Detect which cell encompasses the target text, then output its (X, Y) center coordinate. 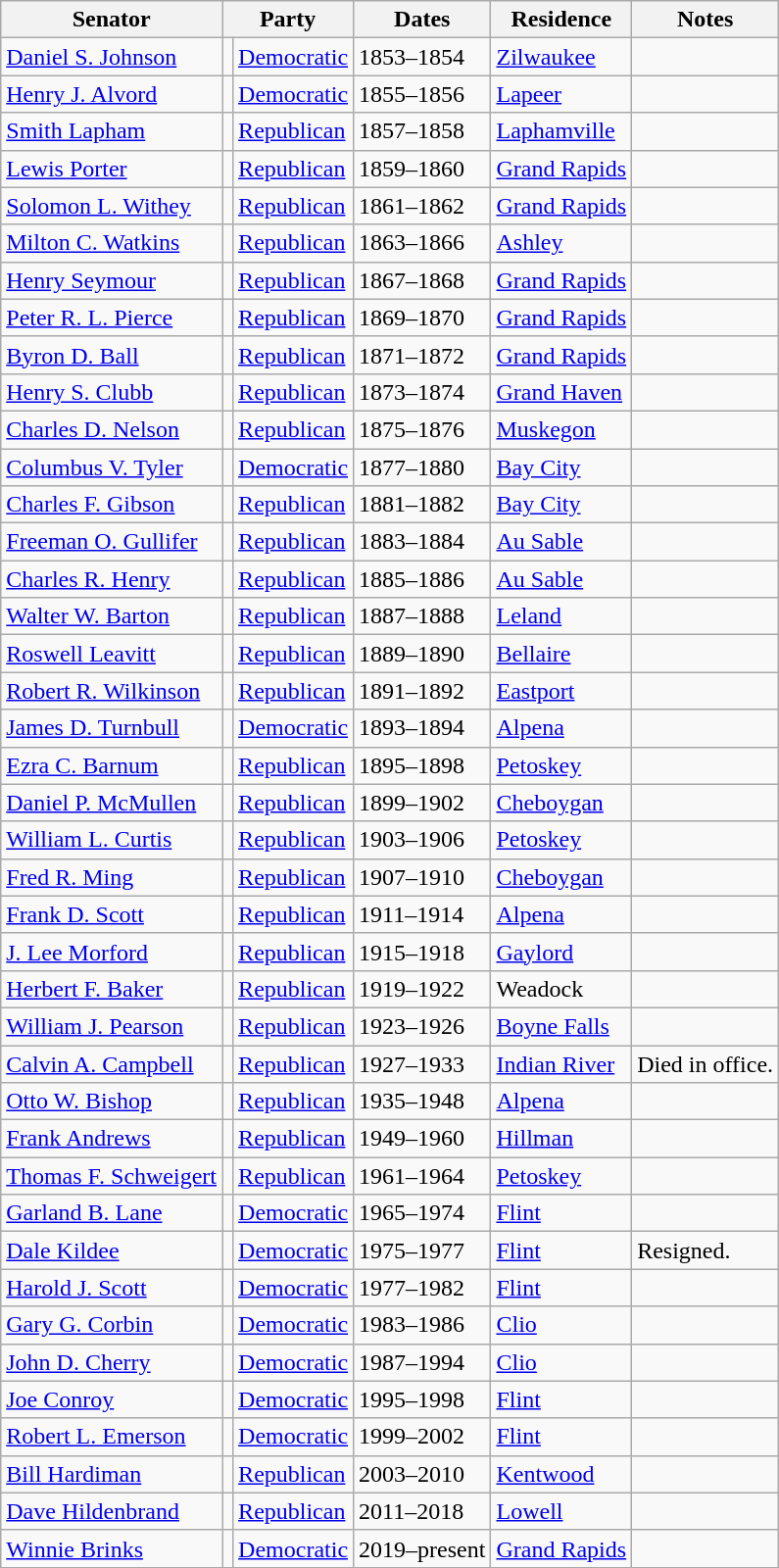
1857–1858 (422, 131)
2019–present (422, 1548)
Garland B. Lane (112, 1213)
Fred R. Ming (112, 877)
Daniel P. McMullen (112, 803)
Lewis Porter (112, 169)
1965–1974 (422, 1213)
1895–1898 (422, 765)
1987–1994 (422, 1362)
Weadock (561, 989)
Columbus V. Tyler (112, 467)
2011–2018 (422, 1511)
Walter W. Barton (112, 616)
Otto W. Bishop (112, 1102)
1935–1948 (422, 1102)
Leland (561, 616)
1927–1933 (422, 1063)
William J. Pearson (112, 1026)
1891–1892 (422, 691)
1853–1854 (422, 57)
Byron D. Ball (112, 355)
Lapeer (561, 94)
Robert R. Wilkinson (112, 691)
1949–1960 (422, 1139)
1855–1856 (422, 94)
Joe Conroy (112, 1399)
Indian River (561, 1063)
1877–1880 (422, 467)
1899–1902 (422, 803)
Ashley (561, 243)
Dave Hildenbrand (112, 1511)
1999–2002 (422, 1437)
1869–1870 (422, 318)
Harold J. Scott (112, 1288)
1885–1886 (422, 579)
Party (288, 20)
Muskegon (561, 429)
Herbert F. Baker (112, 989)
Thomas F. Schweigert (112, 1176)
1861–1862 (422, 206)
Charles R. Henry (112, 579)
Gaylord (561, 952)
Senator (112, 20)
William L. Curtis (112, 840)
Henry Seymour (112, 280)
1873–1874 (422, 392)
Daniel S. Johnson (112, 57)
Smith Lapham (112, 131)
Robert L. Emerson (112, 1437)
1875–1876 (422, 429)
Bellaire (561, 654)
Solomon L. Withey (112, 206)
Dates (422, 20)
Ezra C. Barnum (112, 765)
Zilwaukee (561, 57)
Kentwood (561, 1474)
1859–1860 (422, 169)
1887–1888 (422, 616)
1961–1964 (422, 1176)
Notes (706, 20)
Hillman (561, 1139)
John D. Cherry (112, 1362)
Henry S. Clubb (112, 392)
Freeman O. Gullifer (112, 542)
J. Lee Morford (112, 952)
Boyne Falls (561, 1026)
Laphamville (561, 131)
Frank Andrews (112, 1139)
1919–1922 (422, 989)
Lowell (561, 1511)
1995–1998 (422, 1399)
1975–1977 (422, 1250)
1915–1918 (422, 952)
Milton C. Watkins (112, 243)
Resigned. (706, 1250)
1883–1884 (422, 542)
2003–2010 (422, 1474)
Henry J. Alvord (112, 94)
1983–1986 (422, 1325)
Gary G. Corbin (112, 1325)
Frank D. Scott (112, 914)
Roswell Leavitt (112, 654)
Peter R. L. Pierce (112, 318)
Bill Hardiman (112, 1474)
Winnie Brinks (112, 1548)
Residence (561, 20)
1977–1982 (422, 1288)
Grand Haven (561, 392)
1911–1914 (422, 914)
1863–1866 (422, 243)
1903–1906 (422, 840)
Died in office. (706, 1063)
Charles F. Gibson (112, 505)
1907–1910 (422, 877)
1871–1872 (422, 355)
James D. Turnbull (112, 728)
Calvin A. Campbell (112, 1063)
1889–1890 (422, 654)
1893–1894 (422, 728)
Dale Kildee (112, 1250)
Charles D. Nelson (112, 429)
Eastport (561, 691)
1881–1882 (422, 505)
1923–1926 (422, 1026)
1867–1868 (422, 280)
